Scan for the cell matching the given text and deliver its [X, Y] coordinate at center. 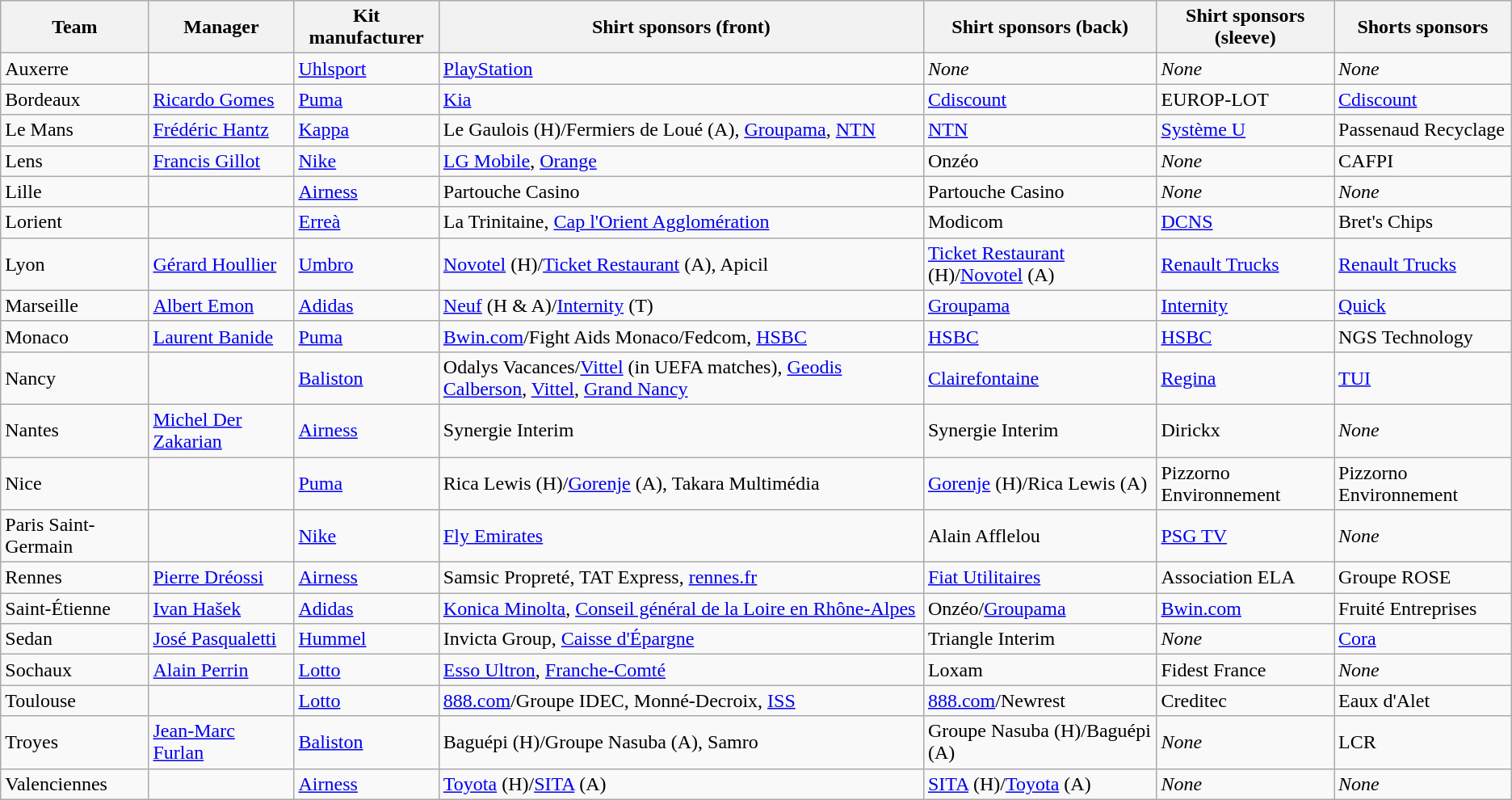
Groupe ROSE [1423, 578]
Team [74, 27]
Marseille [74, 305]
La Trinitaine, Cap l'Orient Agglomération [681, 222]
LG Mobile, Orange [681, 161]
Système U [1245, 130]
Hummel [367, 639]
Modicom [1040, 222]
NGS Technology [1423, 336]
Gérard Houllier [221, 263]
Alain Perrin [221, 670]
Ricardo Gomes [221, 99]
Lyon [74, 263]
Kit manufacturer [367, 27]
Shirt sponsors (back) [1040, 27]
Nice [74, 483]
Onzéo/Groupama [1040, 608]
Groupama [1040, 305]
888.com/Groupe IDEC, Monné-Decroix, ISS [681, 701]
Nantes [74, 430]
Michel Der Zakarian [221, 430]
Association ELA [1245, 578]
Kappa [367, 130]
Bwin.com/Fight Aids Monaco/Fedcom, HSBC [681, 336]
Le Mans [74, 130]
Esso Ultron, Franche-Comté [681, 670]
Sedan [74, 639]
José Pasqualetti [221, 639]
Bordeaux [74, 99]
Fruité Entreprises [1423, 608]
Triangle Interim [1040, 639]
Onzéo [1040, 161]
Odalys Vacances/Vittel (in UEFA matches), Geodis Calberson, Vittel, Grand Nancy [681, 378]
Baguépi (H)/Groupe Nasuba (A), Samro [681, 742]
Saint-Étienne [74, 608]
Monaco [74, 336]
Samsic Propreté, TAT Express, rennes.fr [681, 578]
Jean-Marc Furlan [221, 742]
DCNS [1245, 222]
TUI [1423, 378]
888.com/Newrest [1040, 701]
Nancy [74, 378]
Passenaud Recyclage [1423, 130]
Groupe Nasuba (H)/Baguépi (A) [1040, 742]
Albert Emon [221, 305]
Lille [74, 192]
Uhlsport [367, 69]
Cora [1423, 639]
Dirickx [1245, 430]
Gorenje (H)/Rica Lewis (A) [1040, 483]
CAFPI [1423, 161]
Le Gaulois (H)/Fermiers de Loué (A), Groupama, NTN [681, 130]
Sochaux [74, 670]
Internity [1245, 305]
Lens [74, 161]
Paris Saint-Germain [74, 537]
Konica Minolta, Conseil général de la Loire en Rhône-Alpes [681, 608]
Erreà [367, 222]
Kia [681, 99]
Laurent Banide [221, 336]
Shirt sponsors (sleeve) [1245, 27]
Invicta Group, Caisse d'Épargne [681, 639]
Loxam [1040, 670]
Manager [221, 27]
Francis Gillot [221, 161]
Ticket Restaurant (H)/Novotel (A) [1040, 263]
Pierre Dréossi [221, 578]
SITA (H)/Toyota (A) [1040, 784]
Novotel (H)/Ticket Restaurant (A), Apicil [681, 263]
Rennes [74, 578]
Fidest France [1245, 670]
Frédéric Hantz [221, 130]
Regina [1245, 378]
Fly Emirates [681, 537]
PSG TV [1245, 537]
Eaux d'Alet [1423, 701]
Bwin.com [1245, 608]
NTN [1040, 130]
Fiat Utilitaires [1040, 578]
LCR [1423, 742]
PlayStation [681, 69]
Quick [1423, 305]
Ivan Hašek [221, 608]
Clairefontaine [1040, 378]
Alain Afflelou [1040, 537]
Bret's Chips [1423, 222]
Troyes [74, 742]
Auxerre [74, 69]
Valenciennes [74, 784]
Lorient [74, 222]
Neuf (H & A)/Internity (T) [681, 305]
Rica Lewis (H)/Gorenje (A), Takara Multimédia [681, 483]
Shorts sponsors [1423, 27]
Toyota (H)/SITA (A) [681, 784]
Umbro [367, 263]
Shirt sponsors (front) [681, 27]
EUROP-LOT [1245, 99]
Creditec [1245, 701]
Toulouse [74, 701]
